Find where the given text appears and provide that cell's center as [X, Y] coordinate. 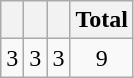
Total [102, 20]
9 [102, 58]
